Provide the [X, Y] coordinate of the cell's center where the given text is located.  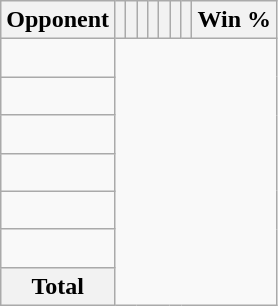
Opponent [58, 20]
Total [58, 286]
Win % [234, 20]
